Return [X, Y] of the center of cell containing provided text 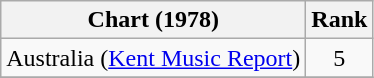
Rank [340, 20]
Australia (Kent Music Report) [154, 58]
Chart (1978) [154, 20]
5 [340, 58]
